Search for the cell housing the specified text and yield its (X, Y) center coordinate. 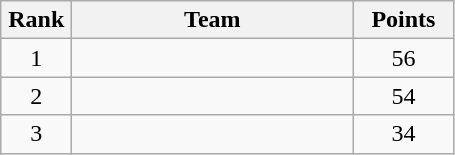
34 (404, 134)
Points (404, 20)
56 (404, 58)
3 (36, 134)
Rank (36, 20)
2 (36, 96)
Team (212, 20)
1 (36, 58)
54 (404, 96)
